For the text-containing cell, return its midpoint in [X, Y] coordinate format. 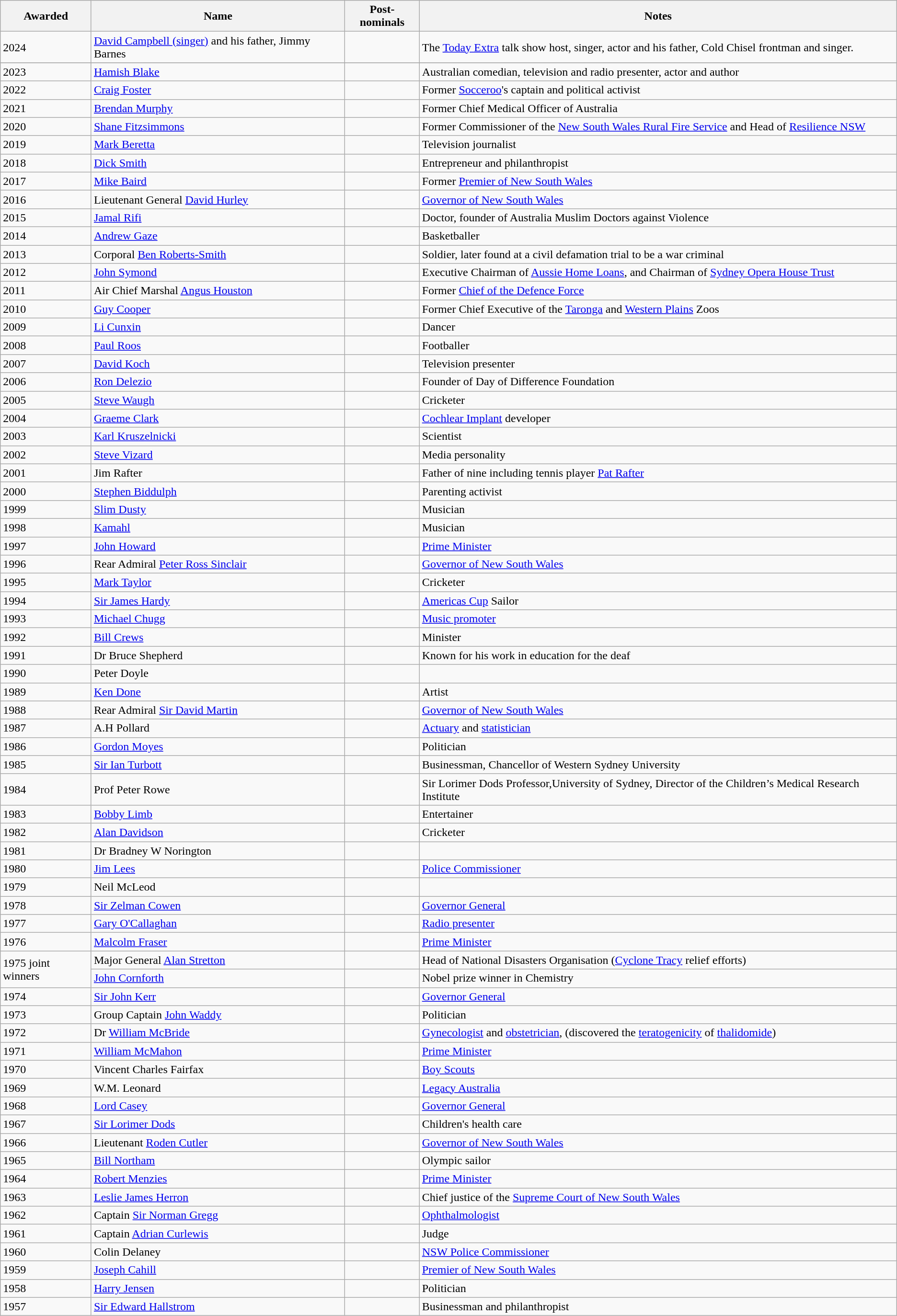
Former Chief Medical Officer of Australia [658, 108]
Scientist [658, 436]
Television presenter [658, 364]
2024 [46, 47]
1961 [46, 1234]
Parenting activist [658, 491]
1972 [46, 1033]
Hamish Blake [218, 72]
Steve Vizard [218, 455]
1963 [46, 1197]
Sir John Kerr [218, 996]
Former Socceroo's captain and political activist [658, 90]
Bobby Limb [218, 814]
1998 [46, 527]
Mike Baird [218, 181]
Shane Fitzsimmons [218, 126]
Founder of Day of Difference Foundation [658, 382]
Kamahl [218, 527]
Nobel prize winner in Chemistry [658, 978]
Captain Adrian Curlewis [218, 1234]
2008 [46, 345]
1994 [46, 601]
2012 [46, 273]
Boy Scouts [658, 1069]
Father of nine including tennis player Pat Rafter [658, 473]
Sir Edward Hallstrom [218, 1306]
Craig Foster [218, 90]
Judge [658, 1234]
Name [218, 16]
Dr William McBride [218, 1033]
2014 [46, 236]
Sir Zelman Cowen [218, 905]
2010 [46, 309]
Doctor, founder of Australia Muslim Doctors against Violence [658, 217]
Li Cunxin [218, 327]
Sir James Hardy [218, 601]
2001 [46, 473]
Dr Bruce Shepherd [218, 655]
Brendan Murphy [218, 108]
Paul Roos [218, 345]
Gordon Moyes [218, 746]
Former Chief of the Defence Force [658, 291]
Alan Davidson [218, 832]
Head of National Disasters Organisation (Cyclone Tracy relief efforts) [658, 960]
Sir Lorimer Dods [218, 1124]
Music promoter [658, 619]
1957 [46, 1306]
Soldier, later found at a civil defamation trial to be a war criminal [658, 254]
1970 [46, 1069]
A.H Pollard [218, 728]
Ron Delezio [218, 382]
1984 [46, 790]
Captain Sir Norman Gregg [218, 1215]
Notes [658, 16]
1968 [46, 1106]
1979 [46, 887]
1997 [46, 546]
Jamal Rifi [218, 217]
1978 [46, 905]
Post-nominals [382, 16]
Businessman, Chancellor of Western Sydney University [658, 765]
1980 [46, 869]
2011 [46, 291]
Executive Chairman of Aussie Home Loans, and Chairman of Sydney Opera House Trust [658, 273]
2022 [46, 90]
1962 [46, 1215]
David Campbell (singer) and his father, Jimmy Barnes [218, 47]
1993 [46, 619]
1988 [46, 710]
The Today Extra talk show host, singer, actor and his father, Cold Chisel frontman and singer. [658, 47]
1985 [46, 765]
1960 [46, 1252]
2013 [46, 254]
Major General Alan Stretton [218, 960]
Vincent Charles Fairfax [218, 1069]
Australian comedian, television and radio presenter, actor and author [658, 72]
2004 [46, 418]
Guy Cooper [218, 309]
1986 [46, 746]
Radio presenter [658, 924]
Legacy Australia [658, 1087]
Karl Kruszelnicki [218, 436]
2003 [46, 436]
Andrew Gaze [218, 236]
John Howard [218, 546]
Former Chief Executive of the Taronga and Western Plains Zoos [658, 309]
2020 [46, 126]
Former Commissioner of the New South Wales Rural Fire Service and Head of Resilience NSW [658, 126]
Sir Ian Turbott [218, 765]
2023 [46, 72]
David Koch [218, 364]
Actuary and statistician [658, 728]
Malcolm Fraser [218, 942]
William McMahon [218, 1051]
Bill Crews [218, 637]
Cochlear Implant developer [658, 418]
Children's health care [658, 1124]
Harry Jensen [218, 1288]
Footballer [658, 345]
1982 [46, 832]
2019 [46, 145]
Colin Delaney [218, 1252]
Lieutenant Roden Cutler [218, 1143]
1996 [46, 564]
Ken Done [218, 692]
Neil McLeod [218, 887]
NSW Police Commissioner [658, 1252]
Joseph Cahill [218, 1270]
Jim Lees [218, 869]
2016 [46, 199]
Bill Northam [218, 1161]
1973 [46, 1015]
2007 [46, 364]
2009 [46, 327]
Police Commissioner [658, 869]
Peter Doyle [218, 674]
John Cornforth [218, 978]
Chief justice of the Supreme Court of New South Wales [658, 1197]
1971 [46, 1051]
Mark Beretta [218, 145]
Michael Chugg [218, 619]
2015 [46, 217]
1969 [46, 1087]
Sir Lorimer Dods Professor,University of Sydney, Director of the Children’s Medical Research Institute [658, 790]
1992 [46, 637]
1976 [46, 942]
1999 [46, 509]
W.M. Leonard [218, 1087]
Air Chief Marshal Angus Houston [218, 291]
1958 [46, 1288]
Rear Admiral Sir David Martin [218, 710]
2021 [46, 108]
1977 [46, 924]
Basketballer [658, 236]
Dancer [658, 327]
Entertainer [658, 814]
Ophthalmologist [658, 1215]
2018 [46, 163]
Mark Taylor [218, 583]
Rear Admiral Peter Ross Sinclair [218, 564]
Lieutenant General David Hurley [218, 199]
1995 [46, 583]
Known for his work in education for the deaf [658, 655]
1966 [46, 1143]
Gynecologist and obstetrician, (discovered the teratogenicity of thalidomide) [658, 1033]
1965 [46, 1161]
Jim Rafter [218, 473]
1964 [46, 1179]
2000 [46, 491]
2006 [46, 382]
Graeme Clark [218, 418]
Dr Bradney W Norington [218, 850]
Gary O'Callaghan [218, 924]
1983 [46, 814]
1967 [46, 1124]
1981 [46, 850]
Americas Cup Sailor [658, 601]
Artist [658, 692]
Businessman and philanthropist [658, 1306]
Steve Waugh [218, 400]
John Symond [218, 273]
1989 [46, 692]
1991 [46, 655]
Group Captain John Waddy [218, 1015]
Premier of New South Wales [658, 1270]
1987 [46, 728]
Lord Casey [218, 1106]
Corporal Ben Roberts-Smith [218, 254]
Entrepreneur and philanthropist [658, 163]
Slim Dusty [218, 509]
Leslie James Herron [218, 1197]
1974 [46, 996]
1959 [46, 1270]
Prof Peter Rowe [218, 790]
Former Premier of New South Wales [658, 181]
Media personality [658, 455]
2002 [46, 455]
Awarded [46, 16]
Stephen Biddulph [218, 491]
1990 [46, 674]
Television journalist [658, 145]
Olympic sailor [658, 1161]
1975 joint winners [46, 969]
Dick Smith [218, 163]
2005 [46, 400]
2017 [46, 181]
Robert Menzies [218, 1179]
Minister [658, 637]
